Pinpoint the cell where the given text exists, returning its [x, y] midpoint coordinate. 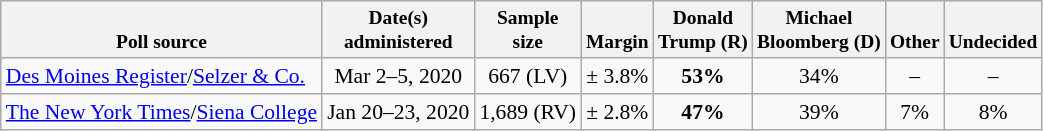
8% [993, 112]
Samplesize [528, 30]
Mar 2–5, 2020 [398, 76]
Des Moines Register/Selzer & Co. [162, 76]
53% [702, 76]
Jan 20–23, 2020 [398, 112]
Poll source [162, 30]
± 2.8% [617, 112]
Date(s)administered [398, 30]
34% [818, 76]
Undecided [993, 30]
DonaldTrump (R) [702, 30]
± 3.8% [617, 76]
Other [914, 30]
Margin [617, 30]
1,689 (RV) [528, 112]
47% [702, 112]
39% [818, 112]
The New York Times/Siena College [162, 112]
667 (LV) [528, 76]
MichaelBloomberg (D) [818, 30]
7% [914, 112]
